Detect which cell encompasses the target text, then output its (X, Y) center coordinate. 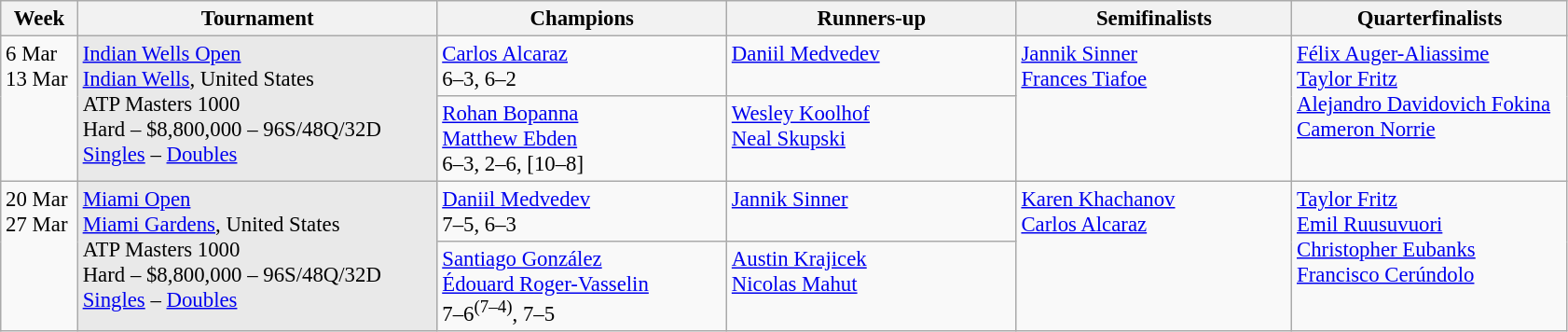
Semifinalists (1154, 19)
20 Mar27 Mar (39, 257)
Champions (582, 19)
Wesley Koolhof Neal Skupski (873, 139)
Miami Open Miami Gardens, United StatesATP Masters 1000 Hard – $8,800,000 – 96S/48Q/32D Singles – Doubles (257, 257)
Indian Wells Open Indian Wells, United States ATP Masters 1000 Hard – $8,800,000 – 96S/48Q/32D Singles – Doubles (257, 109)
Daniil Medvedev (873, 67)
Rohan Bopanna Matthew Ebden6–3, 2–6, [10–8] (582, 139)
Carlos Alcaraz 6–3, 6–2 (582, 67)
6 Mar13 Mar (39, 109)
Week (39, 19)
Daniil Medvedev 7–5, 6–3 (582, 213)
Taylor Fritz Emil Ruusuvuori Christopher Eubanks Francisco Cerúndolo (1430, 257)
Austin Krajicek Nicolas Mahut (873, 286)
Santiago González Édouard Roger-Vasselin7–6(7–4), 7–5 (582, 286)
Karen Khachanov Carlos Alcaraz (1154, 257)
Runners-up (873, 19)
Quarterfinalists (1430, 19)
Félix Auger-Aliassime Taylor Fritz Alejandro Davidovich Fokina Cameron Norrie (1430, 109)
Tournament (257, 19)
Jannik Sinner Frances Tiafoe (1154, 109)
Jannik Sinner (873, 213)
